Pinpoint the cell where the given text exists, returning its [X, Y] midpoint coordinate. 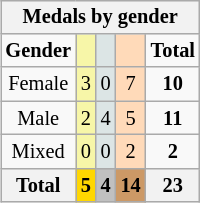
3 [86, 84]
Female [38, 84]
23 [173, 185]
10 [173, 84]
11 [173, 118]
Mixed [38, 152]
Gender [38, 51]
14 [131, 185]
Medals by gender [100, 17]
7 [131, 84]
Male [38, 118]
